For the text-containing cell, return its midpoint in [x, y] coordinate format. 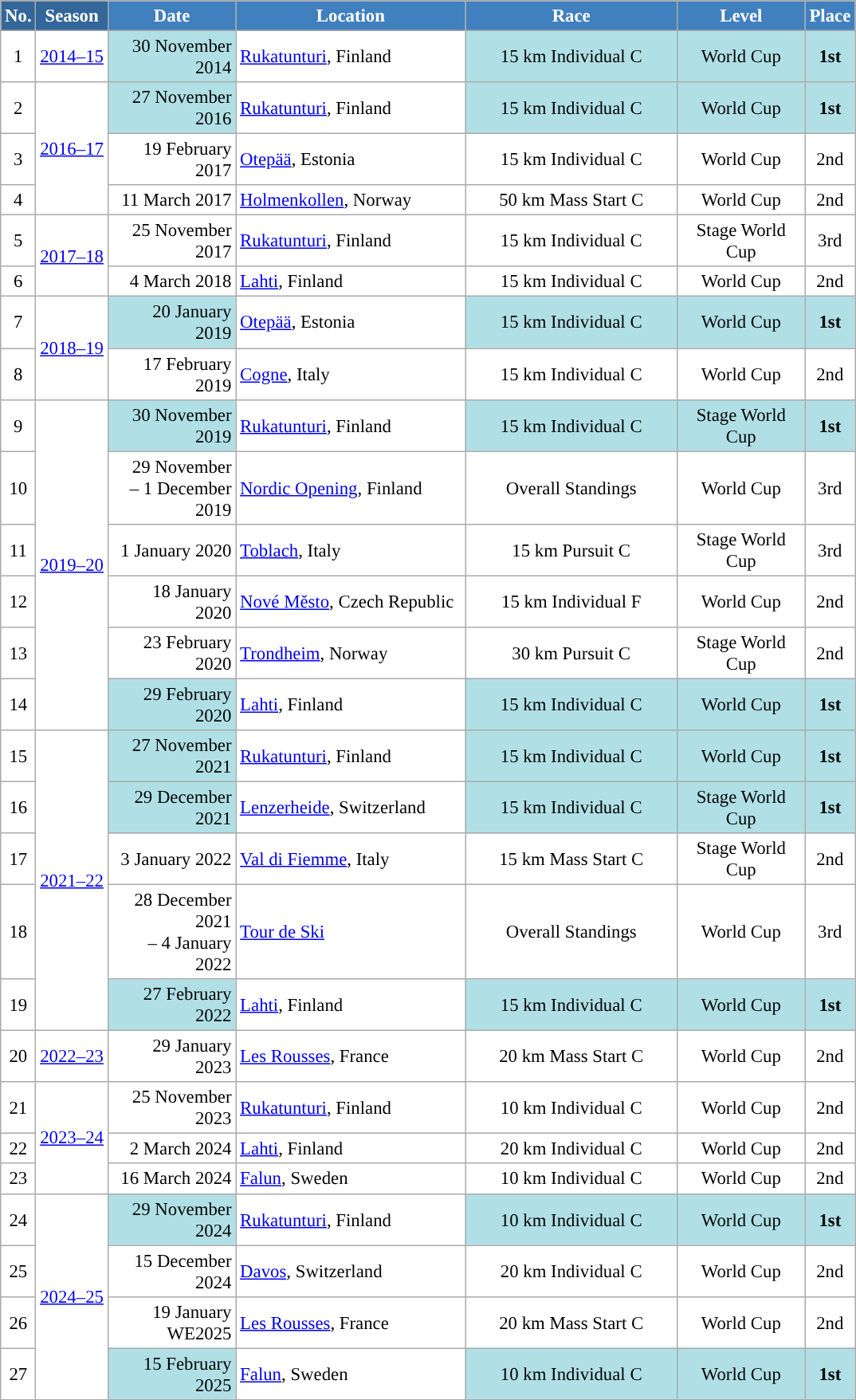
19 January WE2025 [172, 1322]
Davos, Switzerland [351, 1271]
15 [18, 756]
16 [18, 807]
25 [18, 1271]
Nové Město, Czech Republic [351, 601]
Date [172, 16]
1 [18, 57]
2024–25 [72, 1296]
Tour de Ski [351, 933]
3 January 2022 [172, 859]
4 [18, 200]
19 [18, 1005]
15 km Individual F [571, 601]
Race [571, 16]
2 March 2024 [172, 1149]
Nordic Opening, Finland [351, 488]
2022–23 [72, 1057]
11 [18, 550]
23 [18, 1179]
9 [18, 426]
50 km Mass Start C [571, 200]
24 [18, 1220]
2017–18 [72, 256]
8 [18, 375]
Holmenkollen, Norway [351, 200]
Location [351, 16]
10 [18, 488]
Lenzerheide, Switzerland [351, 807]
30 November 2014 [172, 57]
17 February 2019 [172, 375]
30 km Pursuit C [571, 654]
2023–24 [72, 1138]
3 [18, 159]
15 km Pursuit C [571, 550]
29 December 2021 [172, 807]
27 February 2022 [172, 1005]
15 December 2024 [172, 1271]
Trondheim, Norway [351, 654]
Val di Fiemme, Italy [351, 859]
17 [18, 859]
25 November 2023 [172, 1108]
20 [18, 1057]
Level [741, 16]
2018–19 [72, 348]
Season [72, 16]
29 February 2020 [172, 705]
25 November 2017 [172, 241]
15 km Mass Start C [571, 859]
22 [18, 1149]
19 February 2017 [172, 159]
Place [830, 16]
20 January 2019 [172, 322]
1 January 2020 [172, 550]
4 March 2018 [172, 281]
2019–20 [72, 564]
14 [18, 705]
2 [18, 108]
2014–15 [72, 57]
21 [18, 1108]
30 November 2019 [172, 426]
No. [18, 16]
5 [18, 241]
23 February 2020 [172, 654]
28 December 2021– 4 January 2022 [172, 933]
26 [18, 1322]
Cogne, Italy [351, 375]
29 January 2023 [172, 1057]
27 November 2021 [172, 756]
18 [18, 933]
7 [18, 322]
2021–22 [72, 880]
18 January 2020 [172, 601]
2016–17 [72, 148]
27 [18, 1374]
13 [18, 654]
Toblach, Italy [351, 550]
15 February 2025 [172, 1374]
29 November 2024 [172, 1220]
6 [18, 281]
12 [18, 601]
16 March 2024 [172, 1179]
29 November– 1 December 2019 [172, 488]
27 November 2016 [172, 108]
11 March 2017 [172, 200]
